Scan for the cell matching the given text and deliver its (X, Y) coordinate at center. 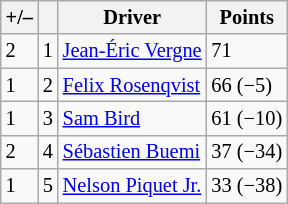
5 (48, 186)
66 (−5) (248, 85)
4 (48, 152)
61 (−10) (248, 118)
+/– (20, 17)
Felix Rosenqvist (132, 85)
33 (−38) (248, 186)
3 (48, 118)
71 (248, 51)
37 (−34) (248, 152)
Jean-Éric Vergne (132, 51)
Nelson Piquet Jr. (132, 186)
Points (248, 17)
Driver (132, 17)
Sébastien Buemi (132, 152)
Sam Bird (132, 118)
